Provide the [X, Y] coordinate of the cell's center where the given text is located.  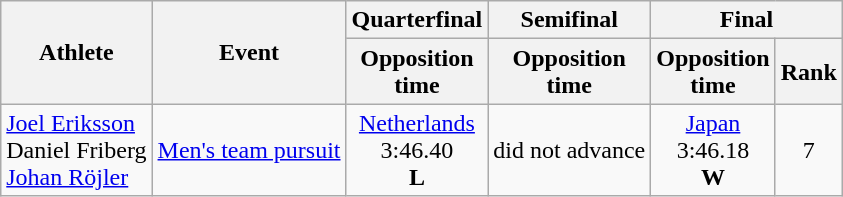
Final [747, 20]
Quarterfinal [417, 20]
Netherlands3:46.40L [417, 150]
Rank [808, 72]
Athlete [76, 52]
Men's team pursuit [249, 150]
Event [249, 52]
7 [808, 150]
Semifinal [570, 20]
Japan3:46.18W [713, 150]
Joel ErikssonDaniel FribergJohan Röjler [76, 150]
did not advance [570, 150]
